Return the (X, Y) coordinate for the center point of the cell that contains the specified text.  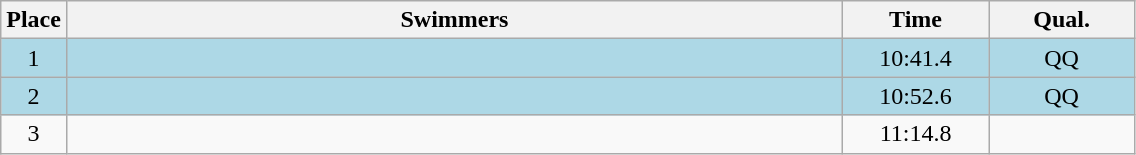
2 (34, 96)
1 (34, 58)
Time (916, 20)
10:41.4 (916, 58)
10:52.6 (916, 96)
Qual. (1062, 20)
Place (34, 20)
11:14.8 (916, 134)
3 (34, 134)
Swimmers (454, 20)
